For the text-containing cell, return its midpoint in (X, Y) coordinate format. 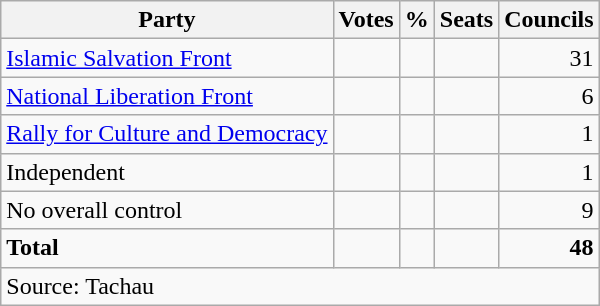
National Liberation Front (167, 96)
% (416, 20)
Votes (366, 20)
No overall control (167, 210)
48 (549, 248)
Party (167, 20)
Source: Tachau (300, 286)
Councils (549, 20)
Total (167, 248)
Rally for Culture and Democracy (167, 134)
9 (549, 210)
6 (549, 96)
Independent (167, 172)
Islamic Salvation Front (167, 58)
Seats (466, 20)
31 (549, 58)
